Return the [X, Y] coordinate for the center point of the cell that contains the specified text.  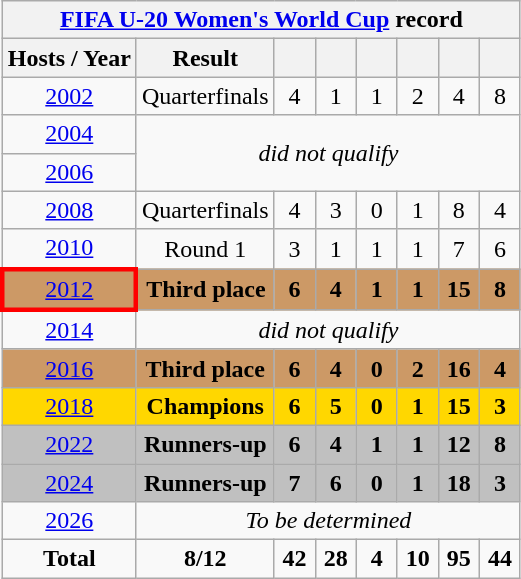
2026 [69, 521]
16 [458, 368]
8/12 [205, 559]
Result [205, 58]
5 [336, 406]
2018 [69, 406]
2024 [69, 483]
2022 [69, 444]
2008 [69, 210]
42 [294, 559]
95 [458, 559]
2012 [69, 290]
2014 [69, 330]
Total [69, 559]
2002 [69, 96]
Hosts / Year [69, 58]
2010 [69, 249]
2004 [69, 134]
To be determined [328, 521]
2016 [69, 368]
Champions [205, 406]
44 [500, 559]
2006 [69, 172]
Round 1 [205, 249]
10 [418, 559]
FIFA U-20 Women's World Cup record [261, 20]
12 [458, 444]
18 [458, 483]
28 [336, 559]
